Output the [x, y] coordinate of the center of the cell containing the given text.  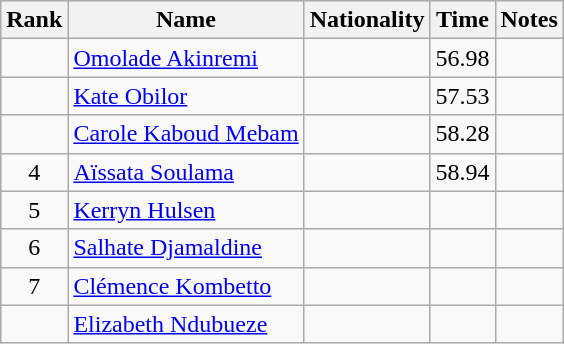
Notes [529, 20]
Elizabeth Ndubueze [186, 324]
58.94 [462, 172]
Carole Kaboud Mebam [186, 134]
56.98 [462, 58]
Time [462, 20]
Name [186, 20]
Rank [34, 20]
58.28 [462, 134]
Kate Obilor [186, 96]
6 [34, 248]
Clémence Kombetto [186, 286]
57.53 [462, 96]
Salhate Djamaldine [186, 248]
5 [34, 210]
Nationality [367, 20]
7 [34, 286]
Aïssata Soulama [186, 172]
Kerryn Hulsen [186, 210]
Omolade Akinremi [186, 58]
4 [34, 172]
